Determine the (X, Y) coordinate at the center of the cell enclosing the given text.  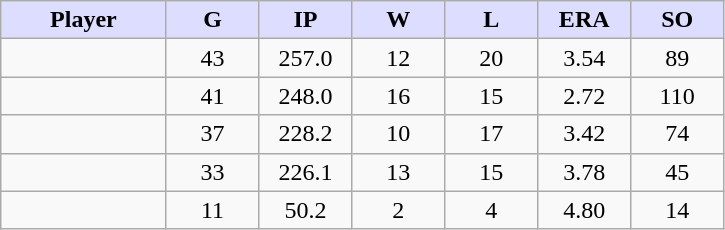
SO (678, 20)
3.54 (584, 58)
L (492, 20)
43 (212, 58)
226.1 (306, 172)
2.72 (584, 96)
248.0 (306, 96)
228.2 (306, 134)
3.42 (584, 134)
14 (678, 210)
2 (398, 210)
257.0 (306, 58)
45 (678, 172)
41 (212, 96)
Player (84, 20)
37 (212, 134)
3.78 (584, 172)
4.80 (584, 210)
33 (212, 172)
W (398, 20)
16 (398, 96)
G (212, 20)
ERA (584, 20)
11 (212, 210)
4 (492, 210)
110 (678, 96)
17 (492, 134)
20 (492, 58)
IP (306, 20)
12 (398, 58)
50.2 (306, 210)
89 (678, 58)
13 (398, 172)
10 (398, 134)
74 (678, 134)
